Find where the given text appears and provide that cell's center as [x, y] coordinate. 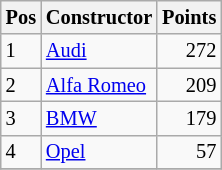
179 [189, 118]
57 [189, 152]
272 [189, 51]
Opel [99, 152]
209 [189, 85]
4 [21, 152]
Pos [21, 17]
1 [21, 51]
2 [21, 85]
Alfa Romeo [99, 85]
Audi [99, 51]
3 [21, 118]
Constructor [99, 17]
BMW [99, 118]
Points [189, 17]
